Output the (X, Y) coordinate of the center of the cell containing the given text.  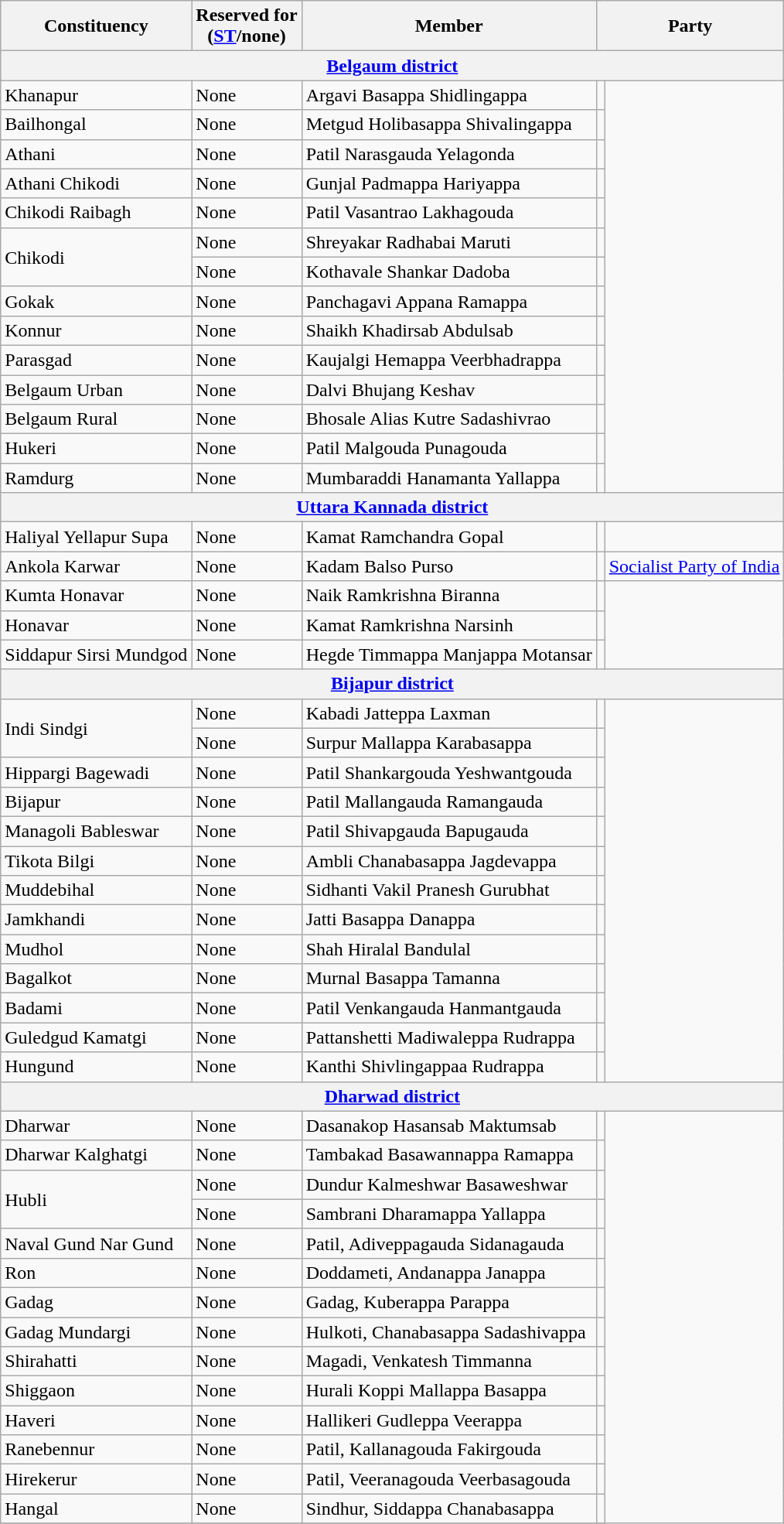
Belgaum district (393, 66)
Ramdurg (96, 478)
Patil Mallangauda Ramangauda (448, 801)
Pattanshetti Madiwaleppa Rudrappa (448, 1037)
Murnal Basappa Tamanna (448, 979)
Gunjal Padmappa Hariyappa (448, 183)
Argavi Basappa Shidlingappa (448, 95)
Naik Ramkrishna Biranna (448, 596)
Chikodi Raibagh (96, 213)
Ranebennur (96, 1450)
Uttara Kannada district (393, 507)
Dharwar (96, 1126)
Hallikeri Gudleppa Veerappa (448, 1420)
Bhosale Alias Kutre Sadashivrao (448, 419)
Hulkoti, Chanabasappa Sadashivappa (448, 1331)
Magadi, Venkatesh Timmanna (448, 1362)
Belgaum Rural (96, 419)
Hungund (96, 1067)
Gadag (96, 1302)
Chikodi (96, 257)
Constituency (96, 26)
Bijapur district (393, 684)
Siddapur Sirsi Mundgod (96, 654)
Shirahatti (96, 1362)
Party (690, 26)
Patil Vasantrao Lakhagouda (448, 213)
Khanapur (96, 95)
Jatti Basappa Danappa (448, 920)
Kamat Ramkrishna Narsinh (448, 625)
Panchagavi Appana Ramappa (448, 301)
Hangal (96, 1509)
Mudhol (96, 949)
Bijapur (96, 801)
Honavar (96, 625)
Patil, Veeranagouda Veerbasagouda (448, 1479)
Patil, Adiveppagauda Sidanagauda (448, 1243)
Sambrani Dharamappa Yallappa (448, 1214)
Patil Venkangauda Hanmantgauda (448, 1008)
Sindhur, Siddappa Chanabasappa (448, 1509)
Indi Sindgi (96, 728)
Parasgad (96, 360)
Dharwar Kalghatgi (96, 1155)
Gokak (96, 301)
Kumta Honavar (96, 596)
Shaikh Khadirsab Abdulsab (448, 330)
Bailhongal (96, 125)
Hubli (96, 1199)
Patil Narasgauda Yelagonda (448, 154)
Konnur (96, 330)
Jamkhandi (96, 920)
Hirekerur (96, 1479)
Bagalkot (96, 979)
Gadag, Kuberappa Parappa (448, 1302)
Metgud Holibasappa Shivalingappa (448, 125)
Dundur Kalmeshwar Basaweshwar (448, 1184)
Ambli Chanabasappa Jagdevappa (448, 861)
Ron (96, 1273)
Dalvi Bhujang Keshav (448, 389)
Kadam Balso Purso (448, 566)
Shreyakar Radhabai Maruti (448, 242)
Patil Malgouda Punagouda (448, 449)
Reserved for(ST/none) (247, 26)
Surpur Mallappa Karabasappa (448, 743)
Hegde Timmappa Manjappa Motansar (448, 654)
Dharwad district (393, 1096)
Doddameti, Andanappa Janappa (448, 1273)
Hurali Koppi Mallappa Basappa (448, 1391)
Guledgud Kamatgi (96, 1037)
Naval Gund Nar Gund (96, 1243)
Tambakad Basawannappa Ramappa (448, 1155)
Gadag Mundargi (96, 1331)
Muddebihal (96, 890)
Haveri (96, 1420)
Athani (96, 154)
Shah Hiralal Bandulal (448, 949)
Socialist Party of India (694, 566)
Belgaum Urban (96, 389)
Hukeri (96, 449)
Kaujalgi Hemappa Veerbhadrappa (448, 360)
Dasanakop Hasansab Maktumsab (448, 1126)
Haliyal Yellapur Supa (96, 537)
Ankola Karwar (96, 566)
Mumbaraddi Hanamanta Yallappa (448, 478)
Patil Shankargouda Yeshwantgouda (448, 772)
Managoli Bableswar (96, 831)
Member (448, 26)
Sidhanti Vakil Pranesh Gurubhat (448, 890)
Shiggaon (96, 1391)
Athani Chikodi (96, 183)
Patil, Kallanagouda Fakirgouda (448, 1450)
Tikota Bilgi (96, 861)
Hippargi Bagewadi (96, 772)
Patil Shivapgauda Bapugauda (448, 831)
Kamat Ramchandra Gopal (448, 537)
Kanthi Shivlingappaa Rudrappa (448, 1067)
Badami (96, 1008)
Kothavale Shankar Dadoba (448, 272)
Kabadi Jatteppa Laxman (448, 713)
